Locate the cell with the specified text and output its (x, y) center coordinate. 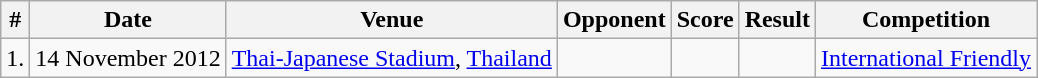
14 November 2012 (128, 58)
Thai-Japanese Stadium, Thailand (392, 58)
Result (777, 20)
International Friendly (926, 58)
Competition (926, 20)
Venue (392, 20)
Date (128, 20)
1. (16, 58)
Opponent (614, 20)
Score (705, 20)
# (16, 20)
